Pinpoint the cell where the given text exists, returning its (x, y) midpoint coordinate. 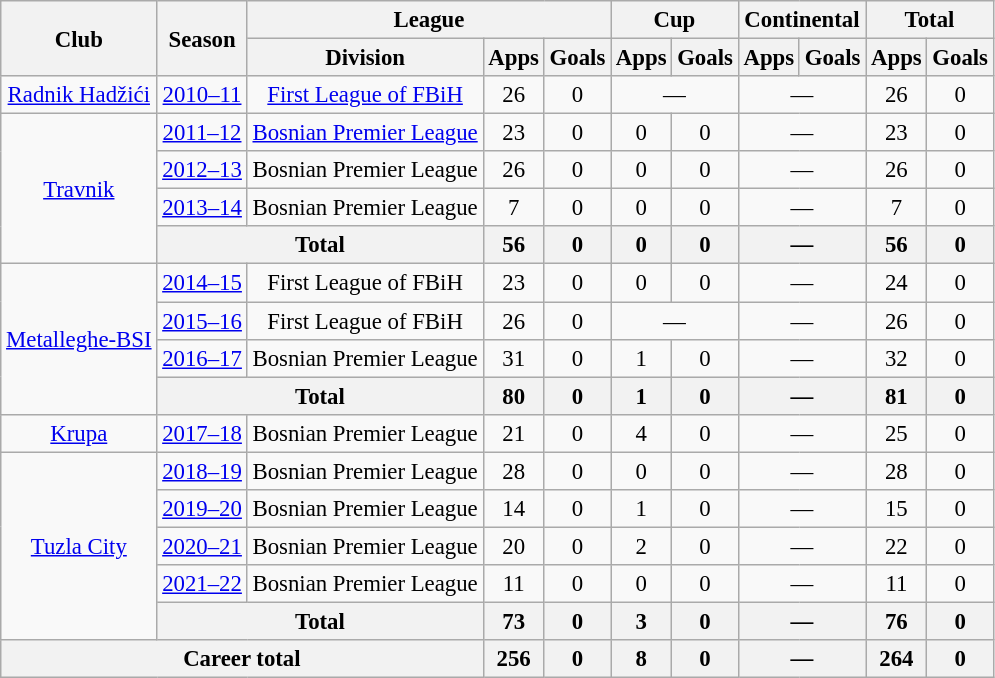
2012–13 (202, 170)
Krupa (79, 433)
2016–17 (202, 358)
2021–22 (202, 584)
25 (896, 433)
14 (514, 509)
76 (896, 621)
20 (514, 546)
22 (896, 546)
264 (896, 659)
256 (514, 659)
Travnik (79, 189)
Division (365, 58)
2020–21 (202, 546)
73 (514, 621)
Metalleghe-BSI (79, 339)
League (428, 20)
81 (896, 396)
2015–16 (202, 321)
4 (642, 433)
Tuzla City (79, 546)
21 (514, 433)
80 (514, 396)
2013–14 (202, 208)
32 (896, 358)
2 (642, 546)
2014–15 (202, 283)
Radnik Hadžići (79, 95)
8 (642, 659)
Continental (802, 20)
15 (896, 509)
2011–12 (202, 133)
2018–19 (202, 471)
31 (514, 358)
24 (896, 283)
2019–20 (202, 509)
3 (642, 621)
Career total (242, 659)
Cup (675, 20)
2017–18 (202, 433)
Club (79, 38)
2010–11 (202, 95)
Season (202, 38)
